Identify which cell holds the provided text, then report its (x, y) central coordinate. 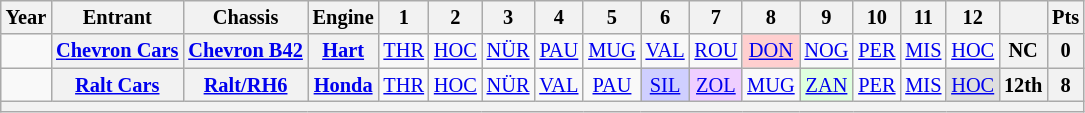
Ralt/RH6 (245, 85)
Engine (344, 17)
NC (1023, 51)
Honda (344, 85)
Chevron Cars (117, 51)
Chassis (245, 17)
11 (923, 17)
Hart (344, 51)
SIL (666, 85)
ROU (716, 51)
9 (827, 17)
ZAN (827, 85)
7 (716, 17)
3 (508, 17)
10 (876, 17)
12th (1023, 85)
5 (612, 17)
Year (26, 17)
Pts (1066, 17)
Entrant (117, 17)
2 (456, 17)
6 (666, 17)
1 (404, 17)
12 (972, 17)
DON (770, 51)
0 (1066, 51)
4 (558, 17)
ZOL (716, 85)
Ralt Cars (117, 85)
NOG (827, 51)
Chevron B42 (245, 51)
